Return the [x, y] coordinate for the center point of the cell that contains the specified text.  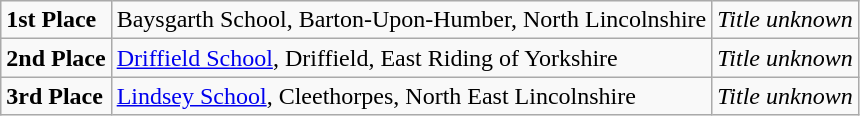
Lindsey School, Cleethorpes, North East Lincolnshire [412, 96]
1st Place [56, 20]
Driffield School, Driffield, East Riding of Yorkshire [412, 58]
3rd Place [56, 96]
2nd Place [56, 58]
Baysgarth School, Barton-Upon-Humber, North Lincolnshire [412, 20]
